Pinpoint the cell where the given text exists, returning its (X, Y) midpoint coordinate. 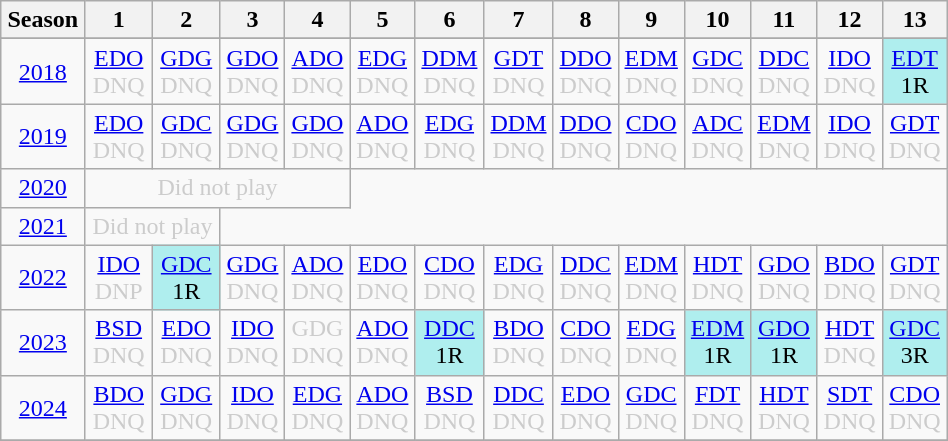
11 (784, 20)
1 (119, 20)
7 (518, 20)
EDM1R (717, 342)
3 (252, 20)
SDTDNQ (850, 408)
IDODNP (119, 278)
EDT1R (914, 72)
2018 (43, 72)
4 (318, 20)
2023 (43, 342)
GDC1R (186, 278)
2019 (43, 136)
9 (651, 20)
10 (717, 20)
GDO1R (784, 342)
13 (914, 20)
DDC1R (450, 342)
5 (382, 20)
8 (586, 20)
ADCDNQ (717, 136)
12 (850, 20)
FDTDNQ (717, 408)
2022 (43, 278)
2 (186, 20)
GDC3R (914, 342)
6 (450, 20)
2021 (43, 226)
Season (43, 20)
2024 (43, 408)
2020 (43, 188)
